Return [x, y] of the center of cell containing provided text 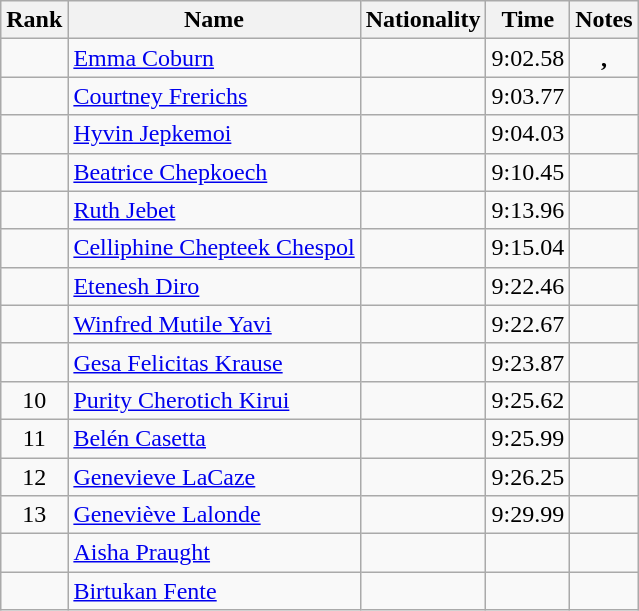
Birtukan Fente [214, 591]
Name [214, 20]
9:25.99 [528, 438]
Belén Casetta [214, 438]
11 [34, 438]
13 [34, 515]
9:22.67 [528, 324]
Aisha Praught [214, 553]
Time [528, 20]
9:25.62 [528, 400]
9:03.77 [528, 96]
9:10.45 [528, 172]
Etenesh Diro [214, 286]
Purity Cherotich Kirui [214, 400]
Geneviève Lalonde [214, 515]
Nationality [423, 20]
Celliphine Chepteek Chespol [214, 248]
10 [34, 400]
9:23.87 [528, 362]
Courtney Frerichs [214, 96]
, [604, 58]
12 [34, 477]
Beatrice Chepkoech [214, 172]
Genevieve LaCaze [214, 477]
Winfred Mutile Yavi [214, 324]
9:02.58 [528, 58]
9:29.99 [528, 515]
Gesa Felicitas Krause [214, 362]
9:04.03 [528, 134]
Notes [604, 20]
9:15.04 [528, 248]
Rank [34, 20]
9:26.25 [528, 477]
Hyvin Jepkemoi [214, 134]
9:13.96 [528, 210]
9:22.46 [528, 286]
Emma Coburn [214, 58]
Ruth Jebet [214, 210]
